From the cell containing the given text, extract its center point as (X, Y) coordinate. 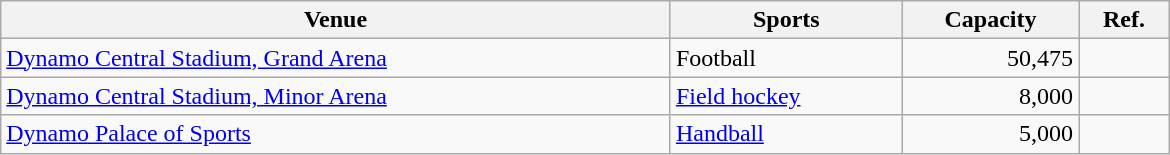
Dynamo Palace of Sports (336, 134)
Ref. (1124, 20)
Dynamo Central Stadium, Grand Arena (336, 58)
Field hockey (786, 96)
50,475 (990, 58)
Handball (786, 134)
5,000 (990, 134)
Venue (336, 20)
Capacity (990, 20)
Dynamo Central Stadium, Minor Arena (336, 96)
Sports (786, 20)
Football (786, 58)
8,000 (990, 96)
